Return [x, y] of the center of cell containing provided text 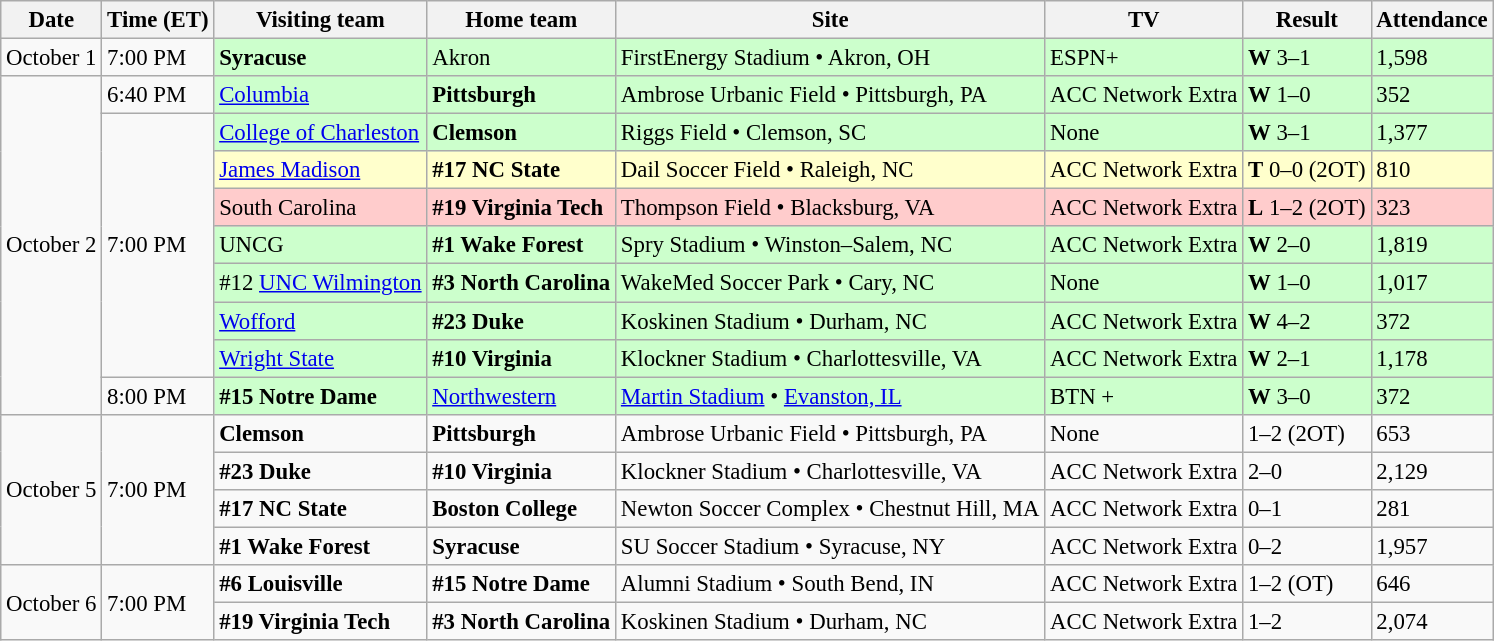
October 1 [52, 58]
#12 UNC Wilmington [320, 283]
BTN + [1144, 396]
Dail Soccer Field • Raleigh, NC [830, 170]
352 [1432, 95]
1,957 [1432, 546]
810 [1432, 170]
UNCG [320, 245]
FirstEnergy Stadium • Akron, OH [830, 58]
2–0 [1307, 471]
6:40 PM [158, 95]
Columbia [320, 95]
Martin Stadium • Evanston, IL [830, 396]
Wright State [320, 358]
October 6 [52, 602]
323 [1432, 208]
1,017 [1432, 283]
WakeMed Soccer Park • Cary, NC [830, 283]
0–1 [1307, 509]
1,598 [1432, 58]
8:00 PM [158, 396]
Visiting team [320, 20]
SU Soccer Stadium • Syracuse, NY [830, 546]
1,178 [1432, 358]
James Madison [320, 170]
W 4–2 [1307, 321]
October 2 [52, 245]
Time (ET) [158, 20]
1–2 (OT) [1307, 584]
College of Charleston [320, 133]
W 2–0 [1307, 245]
2,129 [1432, 471]
646 [1432, 584]
Attendance [1432, 20]
October 5 [52, 489]
Spry Stadium • Winston–Salem, NC [830, 245]
281 [1432, 509]
Northwestern [522, 396]
Date [52, 20]
Wofford [320, 321]
1–2 [1307, 621]
1–2 (2OT) [1307, 433]
Thompson Field • Blacksburg, VA [830, 208]
TV [1144, 20]
Home team [522, 20]
T 0–0 (2OT) [1307, 170]
L 1–2 (2OT) [1307, 208]
Akron [522, 58]
Result [1307, 20]
0–2 [1307, 546]
653 [1432, 433]
ESPN+ [1144, 58]
South Carolina [320, 208]
2,074 [1432, 621]
Boston College [522, 509]
#6 Louisville [320, 584]
W 2–1 [1307, 358]
1,819 [1432, 245]
1,377 [1432, 133]
Site [830, 20]
W 3–0 [1307, 396]
Newton Soccer Complex • Chestnut Hill, MA [830, 509]
Alumni Stadium • South Bend, IN [830, 584]
Riggs Field • Clemson, SC [830, 133]
